Return (X, Y) of the center of cell containing provided text 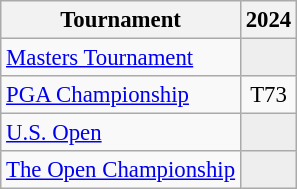
Masters Tournament (121, 58)
U.S. Open (121, 133)
2024 (268, 20)
PGA Championship (121, 95)
Tournament (121, 20)
The Open Championship (121, 170)
T73 (268, 95)
